Find where the given text appears and provide that cell's center as (X, Y) coordinate. 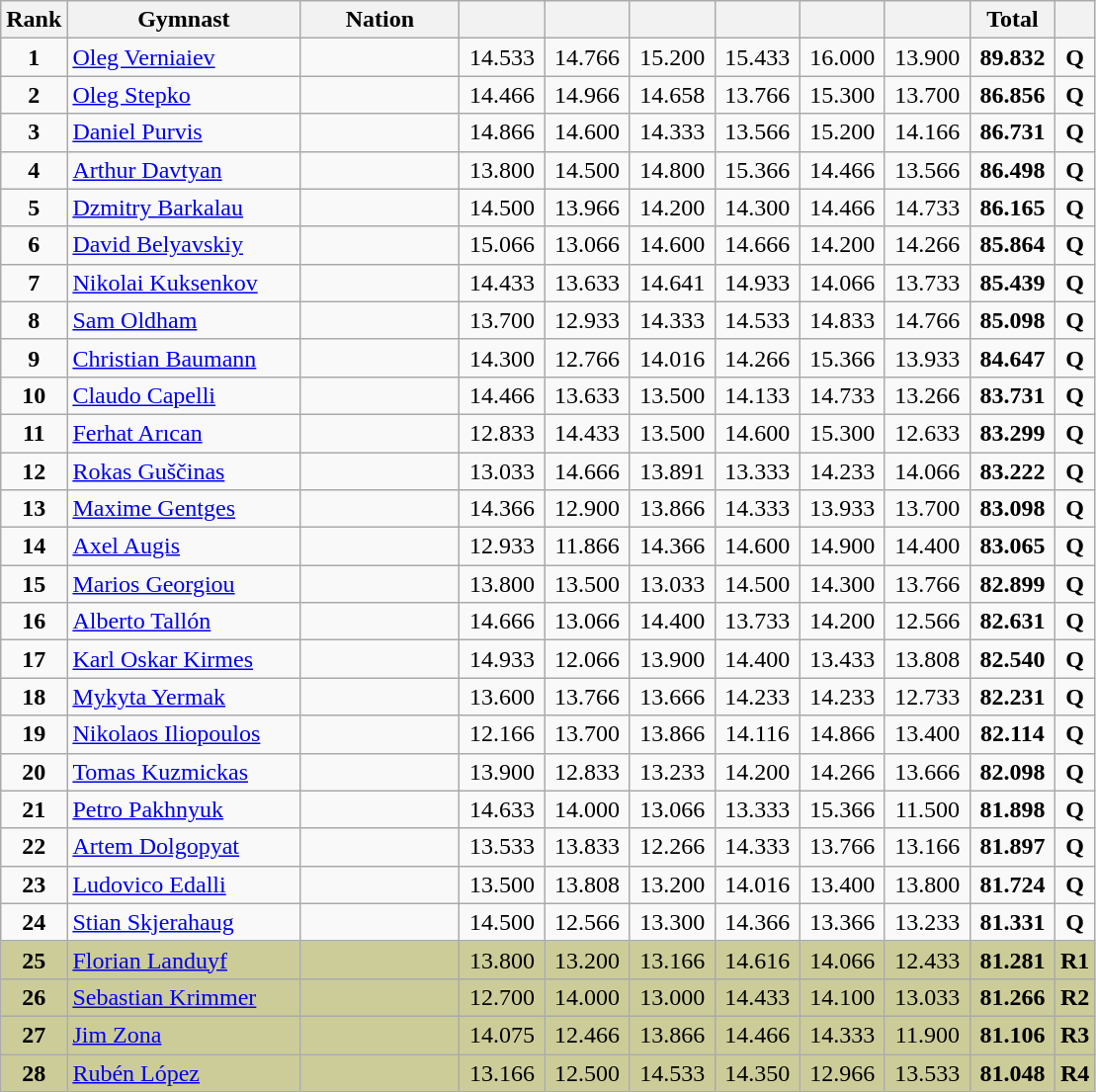
14.800 (672, 170)
6 (34, 245)
83.098 (1012, 509)
81.266 (1012, 997)
12.733 (927, 697)
Artem Dolgopyat (184, 847)
17 (34, 659)
David Belyavskiy (184, 245)
Rank (34, 20)
Stian Skjerahaug (184, 922)
12 (34, 471)
14.166 (927, 132)
Arthur Davtyan (184, 170)
Mykyta Yermak (184, 697)
82.114 (1012, 734)
81.331 (1012, 922)
81.048 (1012, 1072)
14.133 (757, 395)
Karl Oskar Kirmes (184, 659)
Christian Baumann (184, 358)
Tomas Kuzmickas (184, 772)
12.166 (502, 734)
85.439 (1012, 283)
R4 (1074, 1072)
12.900 (587, 509)
11 (34, 433)
18 (34, 697)
12.066 (587, 659)
85.098 (1012, 320)
3 (34, 132)
Nation (379, 20)
10 (34, 395)
19 (34, 734)
22 (34, 847)
R1 (1074, 960)
2 (34, 95)
12.966 (842, 1072)
7 (34, 283)
82.540 (1012, 659)
12.633 (927, 433)
Nikolai Kuksenkov (184, 283)
12.766 (587, 358)
14.641 (672, 283)
83.731 (1012, 395)
15.066 (502, 245)
8 (34, 320)
27 (34, 1035)
Marios Georgiou (184, 584)
13.966 (587, 208)
14.966 (587, 95)
R3 (1074, 1035)
13.300 (672, 922)
Rubén López (184, 1072)
Ferhat Arıcan (184, 433)
Oleg Verniaiev (184, 57)
Florian Landuyf (184, 960)
14.350 (757, 1072)
84.647 (1012, 358)
Gymnast (184, 20)
Rokas Guščinas (184, 471)
81.724 (1012, 884)
Dzmitry Barkalau (184, 208)
13.000 (672, 997)
5 (34, 208)
23 (34, 884)
81.106 (1012, 1035)
Oleg Stepko (184, 95)
11.866 (587, 546)
14 (34, 546)
21 (34, 809)
14.116 (757, 734)
82.899 (1012, 584)
R2 (1074, 997)
14.100 (842, 997)
Daniel Purvis (184, 132)
16.000 (842, 57)
Alberto Tallón (184, 622)
13.891 (672, 471)
13.600 (502, 697)
86.498 (1012, 170)
Maxime Gentges (184, 509)
82.631 (1012, 622)
14.900 (842, 546)
14.616 (757, 960)
Sebastian Krimmer (184, 997)
11.900 (927, 1035)
16 (34, 622)
89.832 (1012, 57)
81.898 (1012, 809)
26 (34, 997)
4 (34, 170)
Nikolaos Iliopoulos (184, 734)
86.165 (1012, 208)
20 (34, 772)
83.222 (1012, 471)
86.856 (1012, 95)
83.065 (1012, 546)
12.500 (587, 1072)
86.731 (1012, 132)
13.266 (927, 395)
25 (34, 960)
13.366 (842, 922)
13.833 (587, 847)
14.658 (672, 95)
13.433 (842, 659)
12.700 (502, 997)
Axel Augis (184, 546)
28 (34, 1072)
81.281 (1012, 960)
15 (34, 584)
Jim Zona (184, 1035)
24 (34, 922)
14.633 (502, 809)
13 (34, 509)
12.466 (587, 1035)
83.299 (1012, 433)
81.897 (1012, 847)
12.266 (672, 847)
14.833 (842, 320)
Petro Pakhnyuk (184, 809)
82.231 (1012, 697)
1 (34, 57)
Ludovico Edalli (184, 884)
82.098 (1012, 772)
Sam Oldham (184, 320)
14.075 (502, 1035)
9 (34, 358)
11.500 (927, 809)
Total (1012, 20)
Claudo Capelli (184, 395)
15.433 (757, 57)
12.433 (927, 960)
85.864 (1012, 245)
